Extract the [x, y] coordinate from the center of the cell holding the provided text.  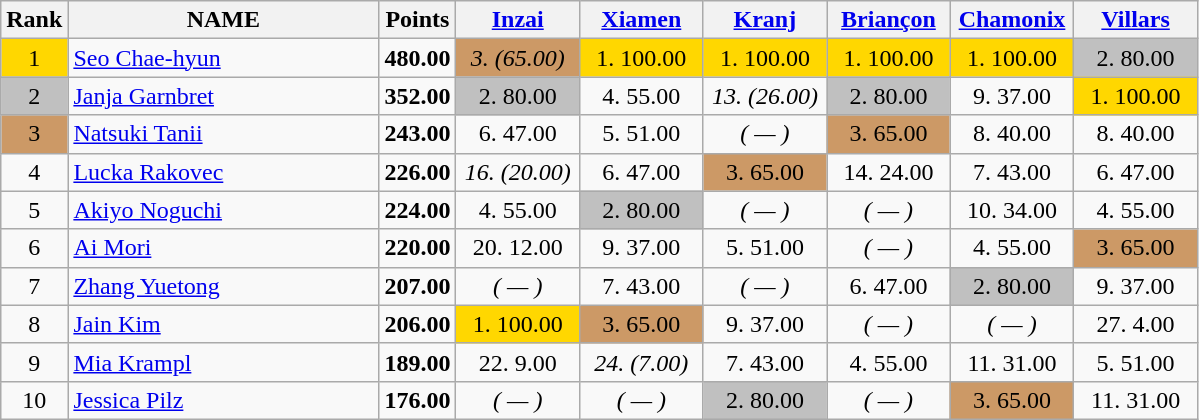
NAME [224, 20]
Natsuki Tanii [224, 134]
3. (65.00) [518, 58]
352.00 [418, 96]
2 [34, 96]
Inzai [518, 20]
16. (20.00) [518, 172]
189.00 [418, 362]
Xiamen [642, 20]
206.00 [418, 324]
207.00 [418, 286]
9 [34, 362]
10. 34.00 [1012, 210]
3 [34, 134]
5 [34, 210]
Lucka Rakovec [224, 172]
Rank [34, 20]
4 [34, 172]
Kranj [765, 20]
Jain Kim [224, 324]
8 [34, 324]
220.00 [418, 248]
10 [34, 400]
13. (26.00) [765, 96]
6 [34, 248]
Briançon [889, 20]
20. 12.00 [518, 248]
Chamonix [1012, 20]
Zhang Yuetong [224, 286]
Seo Chae-hyun [224, 58]
Villars [1136, 20]
Points [418, 20]
24. (7.00) [642, 362]
226.00 [418, 172]
1 [34, 58]
Jessica Pilz [224, 400]
243.00 [418, 134]
176.00 [418, 400]
Mia Krampl [224, 362]
27. 4.00 [1136, 324]
Janja Garnbret [224, 96]
Akiyo Noguchi [224, 210]
480.00 [418, 58]
224.00 [418, 210]
14. 24.00 [889, 172]
7 [34, 286]
22. 9.00 [518, 362]
Ai Mori [224, 248]
